Extract the (X, Y) coordinate from the center of the cell holding the provided text.  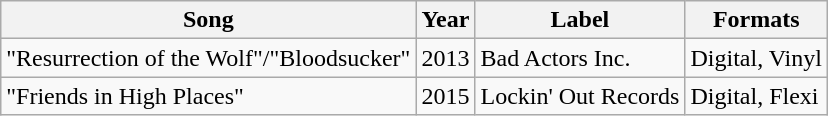
Song (208, 20)
Digital, Flexi (756, 96)
"Friends in High Places" (208, 96)
"Resurrection of the Wolf"/"Bloodsucker" (208, 58)
Label (580, 20)
Formats (756, 20)
Lockin' Out Records (580, 96)
Year (446, 20)
2015 (446, 96)
2013 (446, 58)
Digital, Vinyl (756, 58)
Bad Actors Inc. (580, 58)
